Find where the given text appears and provide that cell's center as [x, y] coordinate. 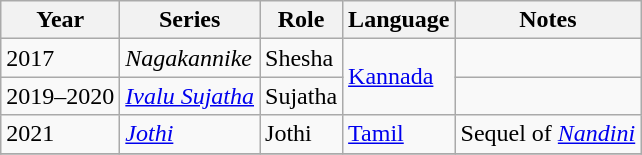
Year [60, 20]
Sujatha [302, 96]
Shesha [302, 58]
Kannada [399, 77]
Series [190, 20]
Notes [548, 20]
Sequel of Nandini [548, 134]
2019–2020 [60, 96]
Nagakannike [190, 58]
Tamil [399, 134]
Role [302, 20]
Language [399, 20]
Ivalu Sujatha [190, 96]
2021 [60, 134]
2017 [60, 58]
